Capture the cell that displays the provided text and extract its [x, y] central coordinate. 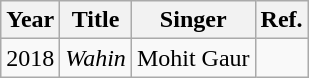
Wahin [96, 58]
Year [30, 20]
Mohit Gaur [193, 58]
Ref. [282, 20]
Title [96, 20]
Singer [193, 20]
2018 [30, 58]
